Output the (X, Y) coordinate of the center of the cell containing the given text.  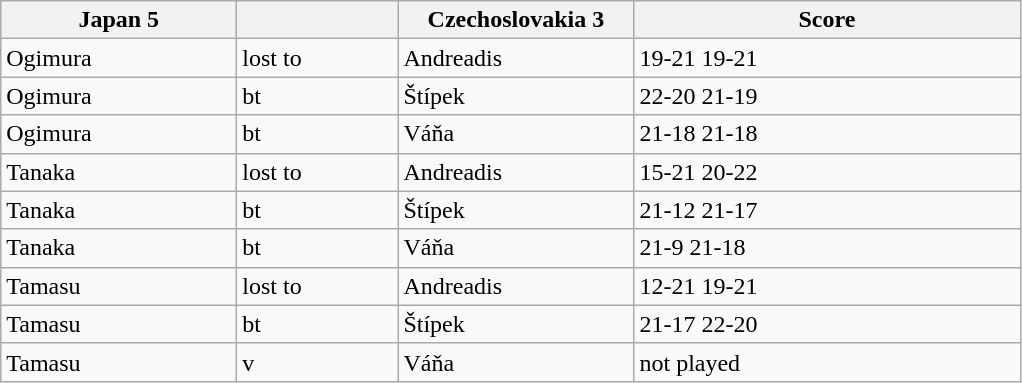
Score (827, 20)
21-12 21-17 (827, 210)
15-21 20-22 (827, 172)
19-21 19-21 (827, 58)
21-17 22-20 (827, 324)
22-20 21-19 (827, 96)
not played (827, 362)
12-21 19-21 (827, 286)
21-9 21-18 (827, 248)
21-18 21-18 (827, 134)
Czechoslovakia 3 (516, 20)
v (318, 362)
Japan 5 (119, 20)
